Pinpoint the cell where the given text exists, returning its (X, Y) midpoint coordinate. 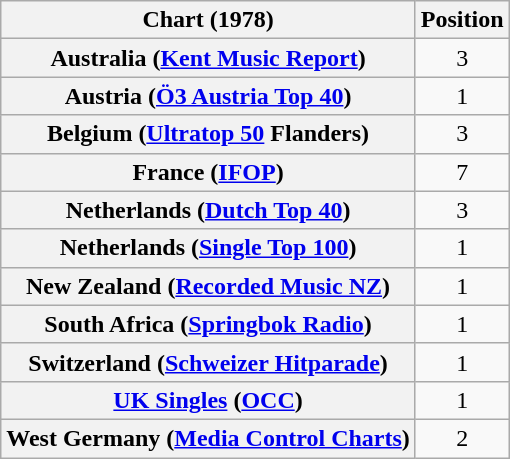
New Zealand (Recorded Music NZ) (208, 286)
Belgium (Ultratop 50 Flanders) (208, 134)
Netherlands (Dutch Top 40) (208, 210)
UK Singles (OCC) (208, 400)
France (IFOP) (208, 172)
Chart (1978) (208, 20)
West Germany (Media Control Charts) (208, 438)
Australia (Kent Music Report) (208, 58)
Austria (Ö3 Austria Top 40) (208, 96)
Switzerland (Schweizer Hitparade) (208, 362)
2 (462, 438)
7 (462, 172)
Netherlands (Single Top 100) (208, 248)
Position (462, 20)
South Africa (Springbok Radio) (208, 324)
